Scan for the cell matching the given text and deliver its (x, y) coordinate at center. 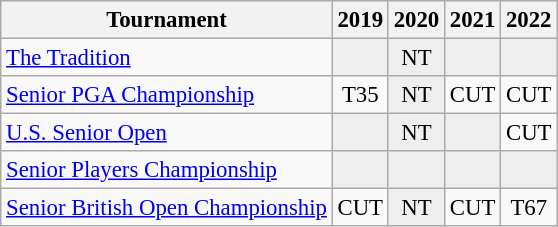
Senior PGA Championship (166, 95)
T35 (360, 95)
Senior British Open Championship (166, 208)
2019 (360, 20)
Senior Players Championship (166, 170)
2022 (529, 20)
T67 (529, 208)
U.S. Senior Open (166, 133)
The Tradition (166, 58)
2021 (472, 20)
2020 (416, 20)
Tournament (166, 20)
